Capture the cell that displays the provided text and extract its (x, y) central coordinate. 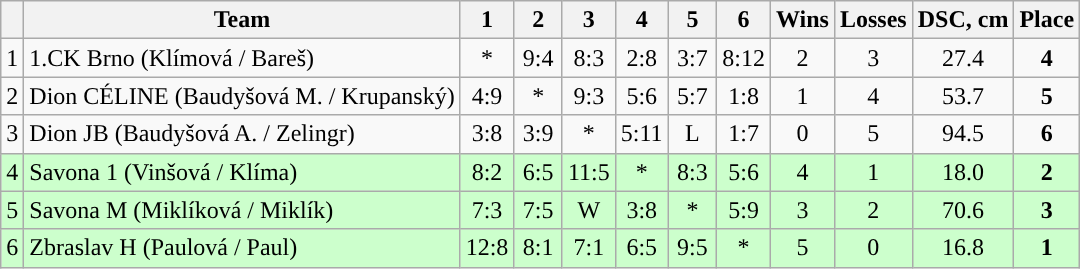
5:9 (744, 210)
Wins (802, 20)
12:8 (487, 248)
11:5 (588, 172)
Place (1047, 20)
8:12 (744, 58)
9:3 (588, 96)
9:5 (692, 248)
W (588, 210)
18.0 (963, 172)
7:3 (487, 210)
70.6 (963, 210)
Losses (873, 20)
L (692, 134)
8:1 (538, 248)
Savona M (Miklíková / Miklík) (242, 210)
4:9 (487, 96)
Dion JB (Baudyšová A. / Zelingr) (242, 134)
2:8 (642, 58)
7:5 (538, 210)
5:11 (642, 134)
1.CK Brno (Klímová / Bareš) (242, 58)
3:9 (538, 134)
53.7 (963, 96)
DSC, cm (963, 20)
5:7 (692, 96)
1:7 (744, 134)
Dion CÉLINE (Baudyšová M. / Krupanský) (242, 96)
94.5 (963, 134)
16.8 (963, 248)
1:8 (744, 96)
27.4 (963, 58)
Zbraslav H (Paulová / Paul) (242, 248)
Team (242, 20)
8:2 (487, 172)
3:7 (692, 58)
9:4 (538, 58)
7:1 (588, 248)
Savona 1 (Vinšová / Klíma) (242, 172)
